Output the [X, Y] coordinate of the center of the cell containing the given text.  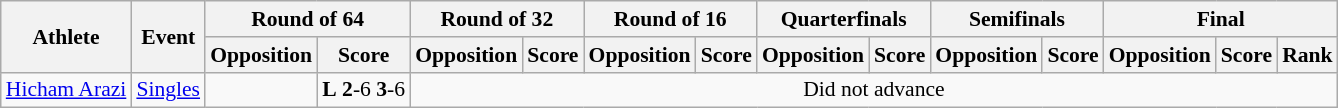
Round of 64 [308, 19]
Final [1221, 19]
Quarterfinals [844, 19]
Singles [168, 90]
L 2-6 3-6 [364, 90]
Round of 32 [496, 19]
Semifinals [1016, 19]
Event [168, 36]
Did not advance [874, 90]
Rank [1308, 55]
Hicham Arazi [66, 90]
Round of 16 [670, 19]
Athlete [66, 36]
